Scan for the cell matching the given text and deliver its (X, Y) coordinate at center. 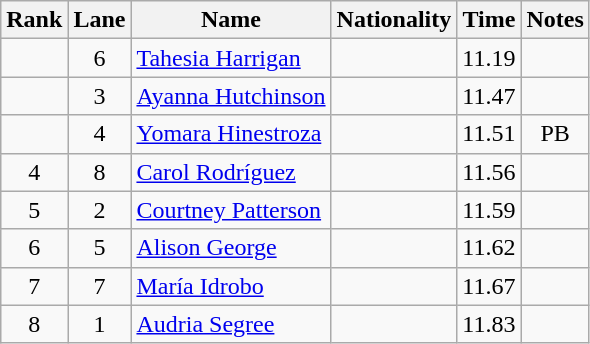
Alison George (231, 248)
María Idrobo (231, 286)
11.62 (489, 248)
Time (489, 20)
11.47 (489, 96)
Carol Rodríguez (231, 172)
Yomara Hinestroza (231, 134)
1 (100, 324)
11.67 (489, 286)
Courtney Patterson (231, 210)
Nationality (394, 20)
Lane (100, 20)
11.56 (489, 172)
Ayanna Hutchinson (231, 96)
Audria Segree (231, 324)
11.19 (489, 58)
Rank (34, 20)
11.83 (489, 324)
PB (555, 134)
11.51 (489, 134)
Notes (555, 20)
3 (100, 96)
Tahesia Harrigan (231, 58)
2 (100, 210)
11.59 (489, 210)
Name (231, 20)
